Provide the (X, Y) coordinate of the cell's center where the given text is located.  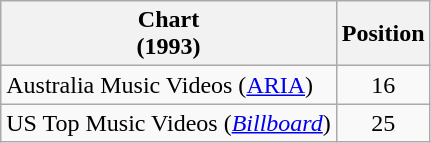
Chart(1993) (169, 34)
25 (383, 123)
Position (383, 34)
16 (383, 85)
Australia Music Videos (ARIA) (169, 85)
US Top Music Videos (Billboard) (169, 123)
